From the cell containing the given text, extract its center point as [x, y] coordinate. 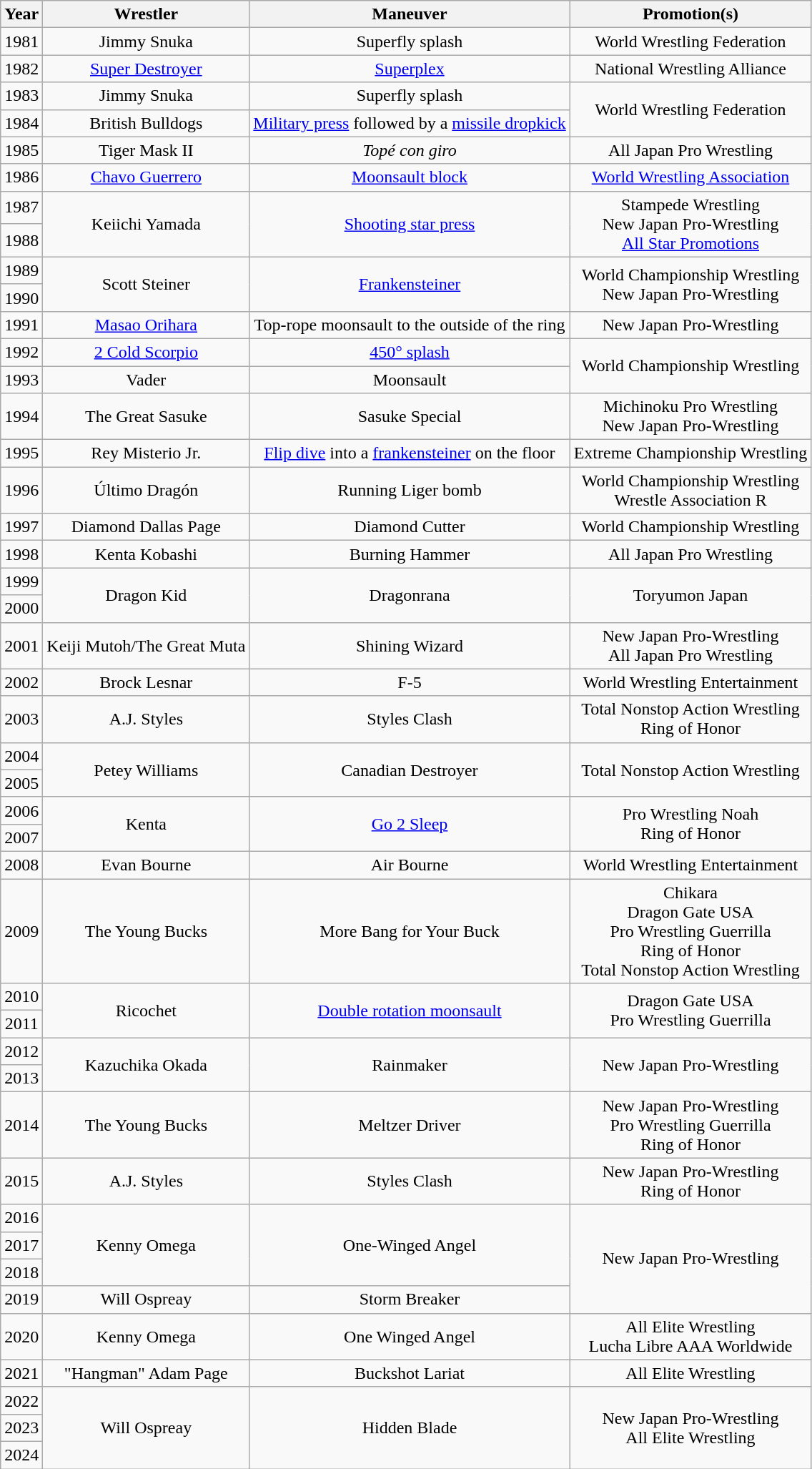
2010 [21, 997]
New Japan Pro-WrestlingAll Elite Wrestling [690, 1428]
Frankensteiner [410, 284]
Ricochet [146, 1011]
Superplex [410, 69]
Kenta Kobashi [146, 554]
2000 [21, 609]
Brock Lesnar [146, 682]
Último Dragón [146, 491]
1995 [21, 453]
2023 [21, 1428]
1984 [21, 123]
1991 [21, 325]
1999 [21, 581]
2007 [21, 837]
Michinoku Pro WrestlingNew Japan Pro-Wrestling [690, 416]
Total Nonstop Action Wrestling [690, 770]
2014 [21, 1125]
New Japan Pro-WrestlingPro Wrestling GuerrillaRing of Honor [690, 1125]
2004 [21, 756]
One Winged Angel [410, 1336]
Air Bourne [410, 865]
1992 [21, 352]
Toryumon Japan [690, 595]
Maneuver [410, 14]
Top-rope moonsault to the outside of the ring [410, 325]
Burning Hammer [410, 554]
Go 2 Sleep [410, 824]
2015 [21, 1181]
Hidden Blade [410, 1428]
Promotion(s) [690, 14]
British Bulldogs [146, 123]
World Championship WrestlingNew Japan Pro-Wrestling [690, 284]
Vader [146, 380]
2017 [21, 1245]
2012 [21, 1051]
ChikaraDragon Gate USAPro Wrestling GuerrillaRing of HonorTotal Nonstop Action Wrestling [690, 930]
World Championship WrestlingWrestle Association R [690, 491]
1986 [21, 177]
Diamond Dallas Page [146, 527]
2019 [21, 1299]
1988 [21, 240]
Moonsault block [410, 177]
Buckshot Lariat [410, 1373]
2020 [21, 1336]
1993 [21, 380]
Kenta [146, 824]
Dragon Kid [146, 595]
Kazuchika Okada [146, 1065]
World Wrestling Association [690, 177]
Topé con giro [410, 150]
2009 [21, 930]
Diamond Cutter [410, 527]
2002 [21, 682]
All Elite WrestlingLucha Libre AAA Worldwide [690, 1336]
Stampede WrestlingNew Japan Pro-WrestlingAll Star Promotions [690, 224]
Shooting star press [410, 224]
Meltzer Driver [410, 1125]
Moonsault [410, 380]
The Great Sasuke [146, 416]
Keiichi Yamada [146, 224]
2 Cold Scorpio [146, 352]
Dragonrana [410, 595]
Wrestler [146, 14]
Pro Wrestling NoahRing of Honor [690, 824]
Chavo Guerrero [146, 177]
Shining Wizard [410, 645]
2005 [21, 783]
One-Winged Angel [410, 1245]
Dragon Gate USAPro Wrestling Guerrilla [690, 1011]
2021 [21, 1373]
New Japan Pro-WrestlingRing of Honor [690, 1181]
2013 [21, 1079]
Military press followed by a missile dropkick [410, 123]
1997 [21, 527]
Petey Williams [146, 770]
National Wrestling Alliance [690, 69]
Scott Steiner [146, 284]
Flip dive into a frankensteiner on the floor [410, 453]
1987 [21, 207]
Running Liger bomb [410, 491]
1985 [21, 150]
1994 [21, 416]
New Japan Pro-WrestlingAll Japan Pro Wrestling [690, 645]
1996 [21, 491]
Evan Bourne [146, 865]
1981 [21, 41]
Super Destroyer [146, 69]
F-5 [410, 682]
Rey Misterio Jr. [146, 453]
1982 [21, 69]
Extreme Championship Wrestling [690, 453]
2024 [21, 1455]
More Bang for Your Buck [410, 930]
Year [21, 14]
2003 [21, 719]
Masao Orihara [146, 325]
Keiji Mutoh/The Great Muta [146, 645]
Storm Breaker [410, 1299]
Tiger Mask II [146, 150]
1983 [21, 96]
450° splash [410, 352]
Rainmaker [410, 1065]
2011 [21, 1024]
Canadian Destroyer [410, 770]
"Hangman" Adam Page [146, 1373]
1990 [21, 298]
Double rotation moonsault [410, 1011]
1989 [21, 270]
Sasuke Special [410, 416]
Total Nonstop Action WrestlingRing of Honor [690, 719]
2008 [21, 865]
2001 [21, 645]
2016 [21, 1218]
1998 [21, 554]
All Elite Wrestling [690, 1373]
2018 [21, 1272]
2022 [21, 1400]
2006 [21, 810]
